Output the [x, y] coordinate of the center of the cell containing the given text.  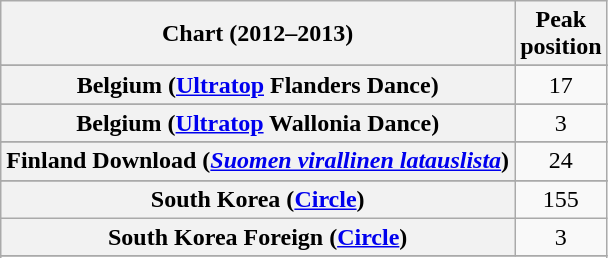
South Korea Foreign (Circle) [258, 237]
155 [561, 199]
South Korea (Circle) [258, 199]
24 [561, 161]
Belgium (Ultratop Flanders Dance) [258, 85]
17 [561, 85]
Chart (2012–2013) [258, 34]
Finland Download (Suomen virallinen latauslista) [258, 161]
Belgium (Ultratop Wallonia Dance) [258, 123]
Peakposition [561, 34]
